Pinpoint the cell where the given text exists, returning its (X, Y) midpoint coordinate. 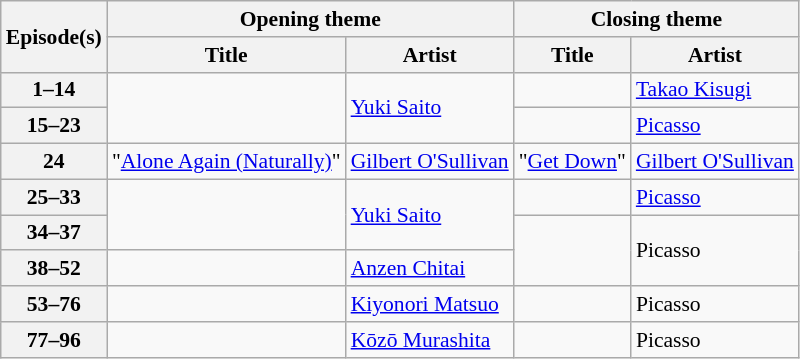
Closing theme (656, 19)
"Get Down" (572, 162)
Anzen Chitai (430, 269)
34–37 (54, 233)
1–14 (54, 90)
24 (54, 162)
Kiyonori Matsuo (430, 304)
Kōzō Murashita (430, 340)
25–33 (54, 197)
"Alone Again (Naturally)" (226, 162)
15–23 (54, 126)
38–52 (54, 269)
Takao Kisugi (715, 90)
53–76 (54, 304)
Opening theme (310, 19)
77–96 (54, 340)
Episode(s) (54, 36)
